Pinpoint the cell where the given text exists, returning its [x, y] midpoint coordinate. 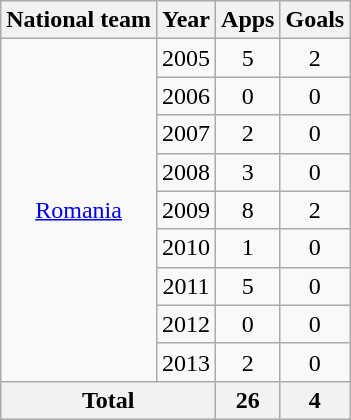
Goals [315, 20]
1 [248, 248]
Total [108, 400]
2011 [186, 286]
8 [248, 210]
4 [315, 400]
2005 [186, 58]
3 [248, 172]
2007 [186, 134]
2006 [186, 96]
2010 [186, 248]
Apps [248, 20]
2012 [186, 324]
National team [79, 20]
Year [186, 20]
26 [248, 400]
Romania [79, 210]
2009 [186, 210]
2008 [186, 172]
2013 [186, 362]
